Extract the [x, y] coordinate from the center of the cell holding the provided text.  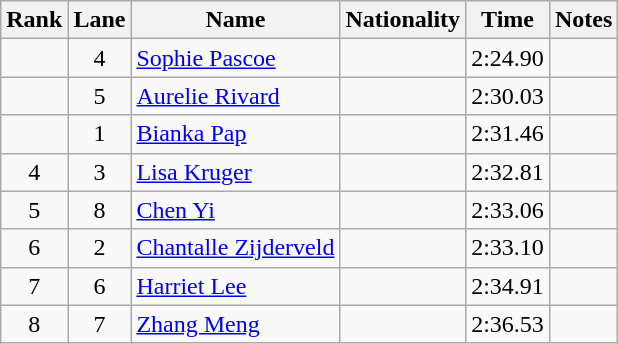
2:30.03 [508, 96]
Sophie Pascoe [236, 58]
Bianka Pap [236, 134]
Nationality [403, 20]
3 [100, 172]
Lisa Kruger [236, 172]
Notes [583, 20]
2:31.46 [508, 134]
2:34.91 [508, 286]
Aurelie Rivard [236, 96]
2:32.81 [508, 172]
Zhang Meng [236, 324]
Rank [34, 20]
Harriet Lee [236, 286]
2 [100, 248]
2:33.06 [508, 210]
2:24.90 [508, 58]
2:33.10 [508, 248]
Chantalle Zijderveld [236, 248]
1 [100, 134]
Lane [100, 20]
Name [236, 20]
2:36.53 [508, 324]
Time [508, 20]
Chen Yi [236, 210]
